Return (x, y) of the center of cell containing provided text 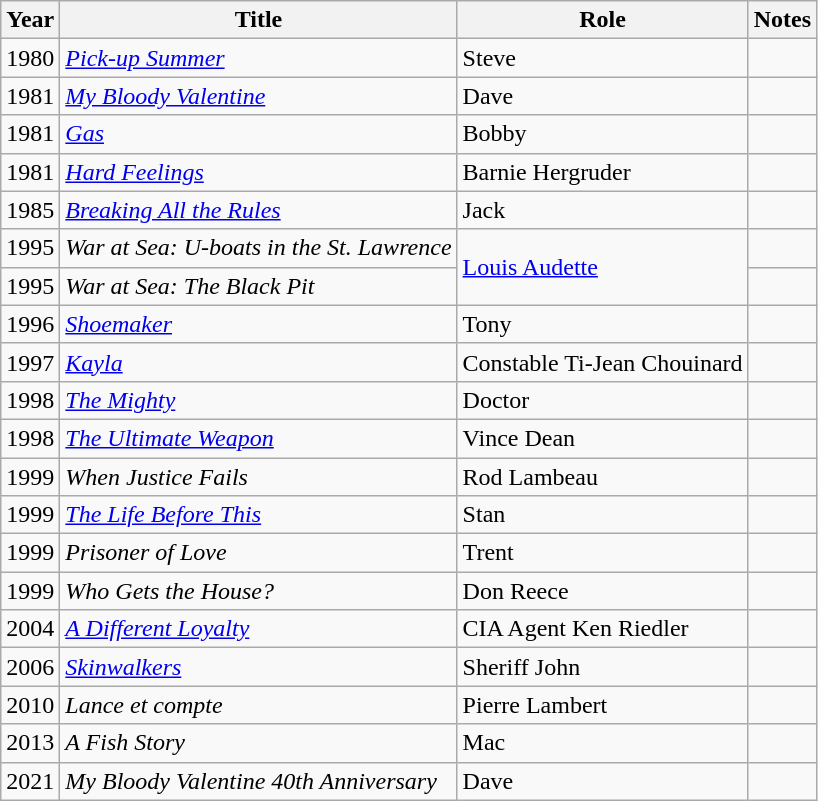
2010 (30, 705)
Constable Ti-Jean Chouinard (602, 362)
The Ultimate Weapon (258, 438)
Who Gets the House? (258, 591)
CIA Agent Ken Riedler (602, 629)
Doctor (602, 400)
2004 (30, 629)
2013 (30, 743)
2021 (30, 781)
Kayla (258, 362)
Skinwalkers (258, 667)
Sheriff John (602, 667)
A Fish Story (258, 743)
A Different Loyalty (258, 629)
Prisoner of Love (258, 553)
The Mighty (258, 400)
Shoemaker (258, 324)
Title (258, 20)
War at Sea: U-boats in the St. Lawrence (258, 248)
Lance et compte (258, 705)
1997 (30, 362)
My Bloody Valentine (258, 96)
Trent (602, 553)
Tony (602, 324)
1985 (30, 210)
Role (602, 20)
Mac (602, 743)
Pick-up Summer (258, 58)
War at Sea: The Black Pit (258, 286)
Louis Audette (602, 267)
1980 (30, 58)
Jack (602, 210)
Steve (602, 58)
Gas (258, 134)
Notes (782, 20)
Breaking All the Rules (258, 210)
The Life Before This (258, 515)
Don Reece (602, 591)
Hard Feelings (258, 172)
Pierre Lambert (602, 705)
Vince Dean (602, 438)
Bobby (602, 134)
1996 (30, 324)
Barnie Hergruder (602, 172)
Rod Lambeau (602, 477)
2006 (30, 667)
When Justice Fails (258, 477)
Stan (602, 515)
Year (30, 20)
My Bloody Valentine 40th Anniversary (258, 781)
